Capture the cell that displays the provided text and extract its (X, Y) central coordinate. 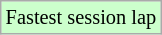
Fastest session lap (81, 17)
